Output the (X, Y) coordinate of the center of the cell containing the given text.  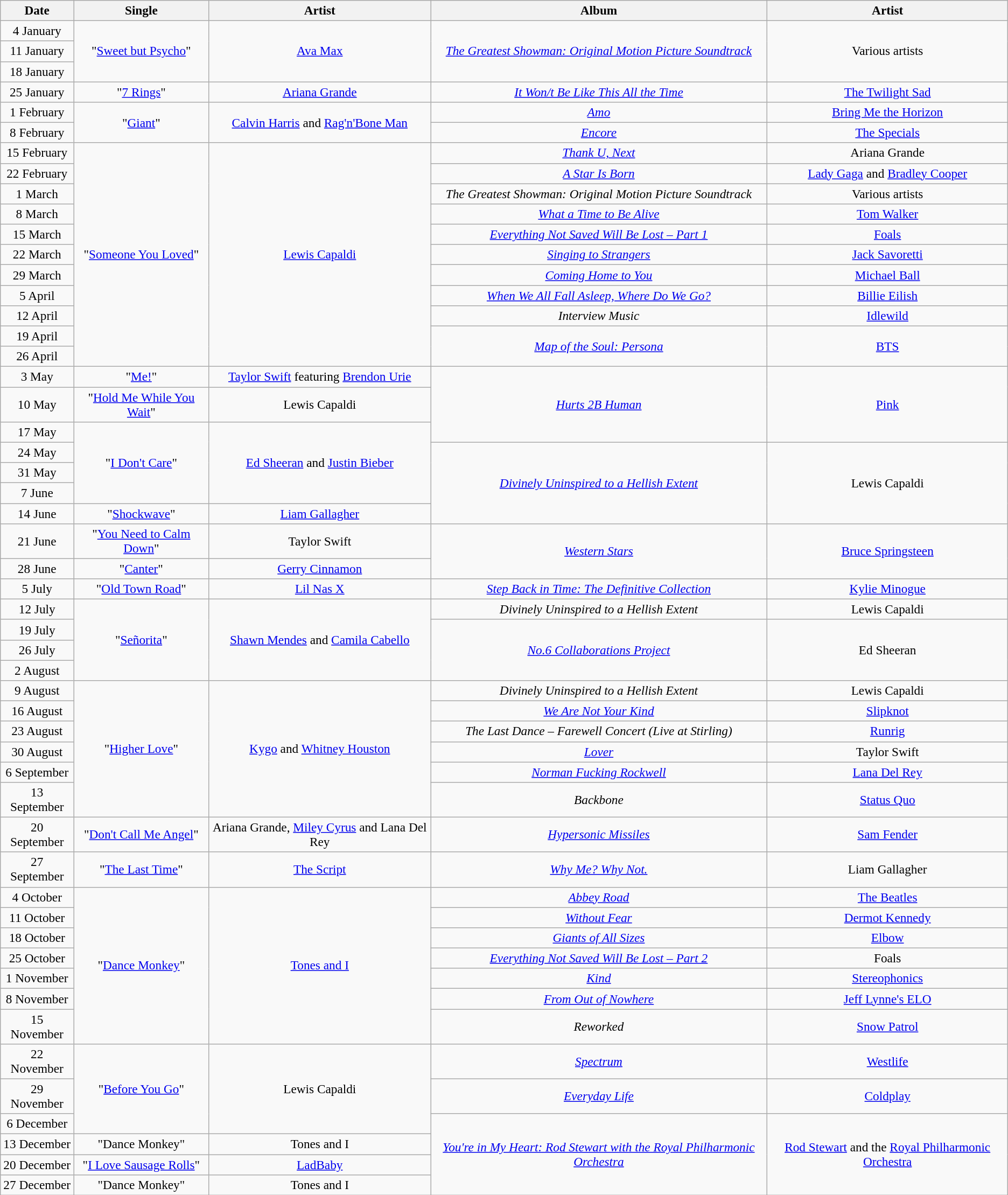
Snow Patrol (887, 1026)
10 May (37, 404)
24 May (37, 452)
Everything Not Saved Will Be Lost – Part 2 (599, 958)
Map of the Soul: Persona (599, 346)
Bruce Springsteen (887, 551)
20 December (37, 1164)
Reworked (599, 1026)
Taylor Swift featuring Brendon Urie (320, 376)
Hurts 2B Human (599, 404)
Kind (599, 979)
Stereophonics (887, 979)
Coming Home to You (599, 275)
15 March (37, 234)
7 June (37, 493)
Backbone (599, 799)
Lil Nas X (320, 589)
27 December (37, 1185)
"The Last Time" (141, 869)
25 October (37, 958)
Status Quo (887, 799)
Lana Del Rey (887, 772)
6 December (37, 1124)
3 May (37, 376)
18 January (37, 72)
8 November (37, 998)
14 June (37, 513)
"Don't Call Me Angel" (141, 835)
1 February (37, 112)
We Are Not Your Kind (599, 711)
Western Stars (599, 551)
What a Time to Be Alive (599, 214)
Rod Stewart and the Royal Philharmonic Orchestra (887, 1155)
Without Fear (599, 917)
5 July (37, 589)
4 October (37, 897)
Spectrum (599, 1061)
"Sweet but Psycho" (141, 51)
The Twilight Sad (887, 92)
"Giant" (141, 122)
"Shockwave" (141, 513)
Runrig (887, 731)
"Hold Me While You Wait" (141, 404)
Calvin Harris and Rag'n'Bone Man (320, 122)
"Me!" (141, 376)
Giants of All Sizes (599, 938)
9 August (37, 690)
Hypersonic Missiles (599, 835)
1 November (37, 979)
No.6 Collaborations Project (599, 649)
17 May (37, 432)
26 April (37, 357)
"I Love Sausage Rolls" (141, 1164)
Interview Music (599, 316)
Gerry Cinnamon (320, 569)
16 August (37, 711)
13 September (37, 799)
Ed Sheeran and Justin Bieber (320, 462)
Slipknot (887, 711)
25 January (37, 92)
Ed Sheeran (887, 649)
Tom Walker (887, 214)
Date (37, 10)
"Señorita" (141, 640)
31 May (37, 472)
21 June (37, 541)
Sam Fender (887, 835)
Step Back in Time: The Definitive Collection (599, 589)
Kylie Minogue (887, 589)
11 October (37, 917)
28 June (37, 569)
"Higher Love" (141, 749)
A Star Is Born (599, 173)
BTS (887, 346)
"I Don't Care" (141, 462)
Michael Ball (887, 275)
Jeff Lynne's ELO (887, 998)
It Won/t Be Like This All the Time (599, 92)
2 August (37, 670)
"7 Rings" (141, 92)
11 January (37, 51)
27 September (37, 869)
The Last Dance – Farewell Concert (Live at Stirling) (599, 731)
Amo (599, 112)
LadBaby (320, 1164)
The Script (320, 869)
Everyday Life (599, 1096)
Shawn Mendes and Camila Cabello (320, 640)
Dermot Kennedy (887, 917)
Abbey Road (599, 897)
Norman Fucking Rockwell (599, 772)
1 March (37, 193)
Coldplay (887, 1096)
Westlife (887, 1061)
22 February (37, 173)
Everything Not Saved Will Be Lost – Part 1 (599, 234)
4 January (37, 31)
Lover (599, 752)
Bring Me the Horizon (887, 112)
Why Me? Why Not. (599, 869)
5 April (37, 295)
19 July (37, 630)
22 March (37, 255)
18 October (37, 938)
Album (599, 10)
20 September (37, 835)
Ava Max (320, 51)
15 November (37, 1026)
"Before You Go" (141, 1089)
From Out of Nowhere (599, 998)
6 September (37, 772)
"You Need to Calm Down" (141, 541)
Singing to Strangers (599, 255)
30 August (37, 752)
23 August (37, 731)
When We All Fall Asleep, Where Do We Go? (599, 295)
Kygo and Whitney Houston (320, 749)
The Beatles (887, 897)
Idlewild (887, 316)
12 April (37, 316)
Elbow (887, 938)
The Specials (887, 132)
Jack Savoretti (887, 255)
8 March (37, 214)
8 February (37, 132)
Single (141, 10)
12 July (37, 609)
22 November (37, 1061)
29 March (37, 275)
You're in My Heart: Rod Stewart with the Royal Philharmonic Orchestra (599, 1155)
"Canter" (141, 569)
Ariana Grande, Miley Cyrus and Lana Del Rey (320, 835)
"Old Town Road" (141, 589)
"Someone You Loved" (141, 255)
15 February (37, 153)
26 July (37, 650)
19 April (37, 336)
Pink (887, 404)
Encore (599, 132)
Thank U, Next (599, 153)
29 November (37, 1096)
13 December (37, 1144)
Billie Eilish (887, 295)
Lady Gaga and Bradley Cooper (887, 173)
